Identify which cell holds the provided text, then report its (X, Y) central coordinate. 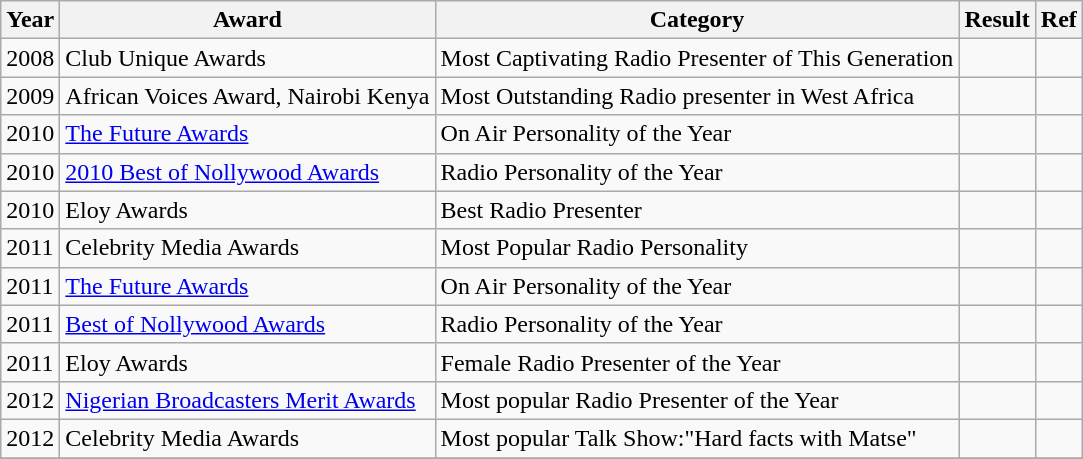
Most Popular Radio Personality (697, 248)
Most Outstanding Radio presenter in West Africa (697, 96)
Most popular Talk Show:"Hard facts with Matse" (697, 438)
2010 Best of Nollywood Awards (248, 172)
2009 (30, 96)
African Voices Award, Nairobi Kenya (248, 96)
Ref (1058, 20)
Year (30, 20)
Club Unique Awards (248, 58)
Most popular Radio Presenter of the Year (697, 400)
Result (997, 20)
Female Radio Presenter of the Year (697, 362)
Best of Nollywood Awards (248, 324)
Nigerian Broadcasters Merit Awards (248, 400)
2008 (30, 58)
Category (697, 20)
Most Captivating Radio Presenter of This Generation (697, 58)
Best Radio Presenter (697, 210)
Award (248, 20)
